Capture the cell that displays the provided text and extract its (x, y) central coordinate. 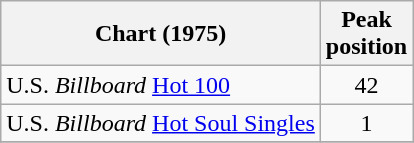
1 (366, 123)
U.S. Billboard Hot 100 (161, 85)
42 (366, 85)
Peakposition (366, 34)
Chart (1975) (161, 34)
U.S. Billboard Hot Soul Singles (161, 123)
